Detect which cell encompasses the target text, then output its [x, y] center coordinate. 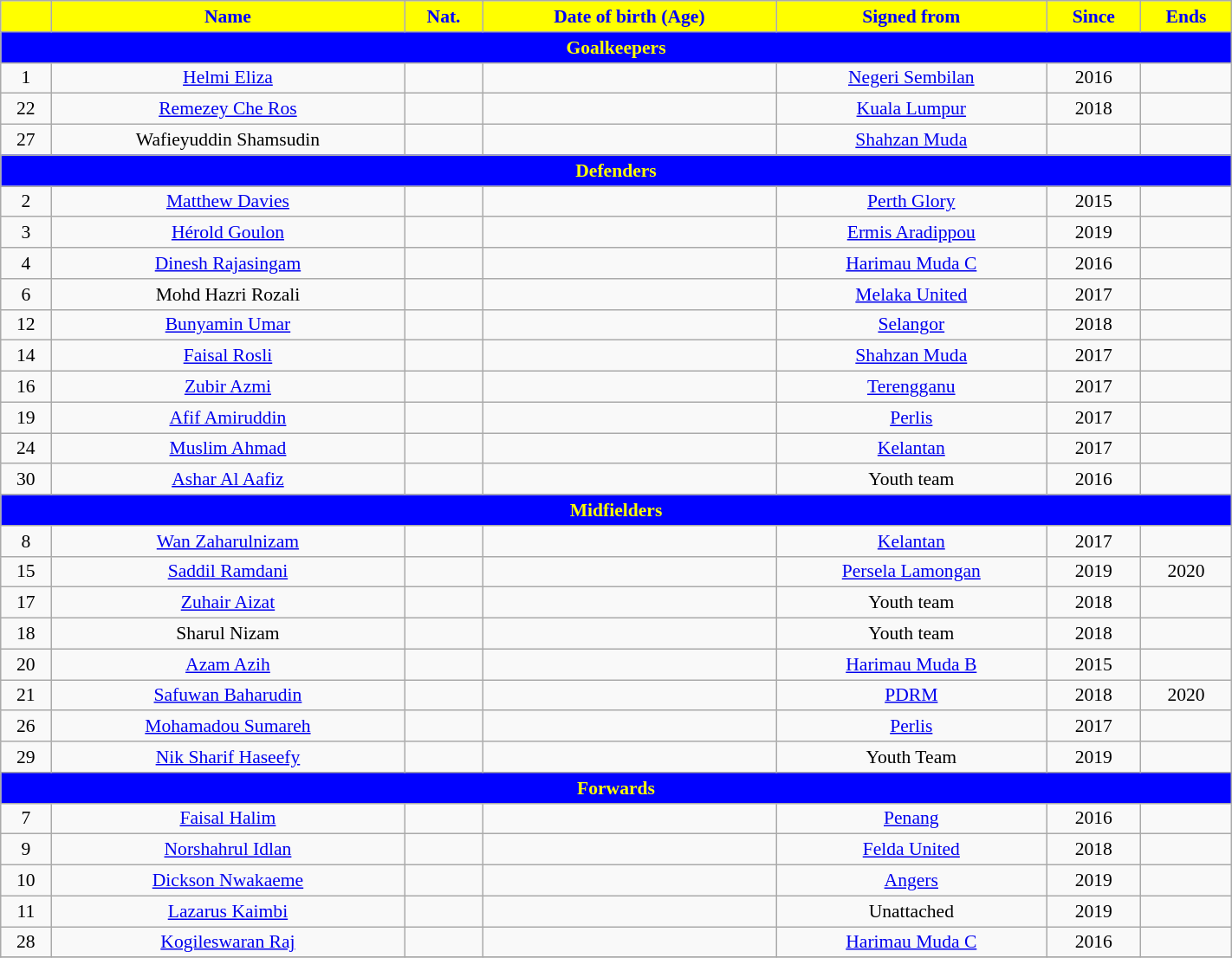
Zuhair Aizat [228, 603]
Matthew Davies [228, 202]
29 [26, 757]
28 [26, 942]
15 [26, 572]
Nik Sharif Haseefy [228, 757]
Wafieyuddin Shamsudin [228, 140]
26 [26, 727]
Negeri Sembilan [911, 78]
Norshahrul Idlan [228, 850]
10 [26, 881]
12 [26, 325]
Safuwan Baharudin [228, 696]
Forwards [616, 788]
17 [26, 603]
Kogileswaran Raj [228, 942]
24 [26, 449]
Ermis Aradippou [911, 233]
Selangor [911, 325]
18 [26, 634]
Lazarus Kaimbi [228, 911]
Faisal Halim [228, 819]
Perth Glory [911, 202]
Dickson Nwakaeme [228, 881]
PDRM [911, 696]
Zubir Azmi [228, 387]
7 [26, 819]
Defenders [616, 171]
Saddil Ramdani [228, 572]
Mohd Hazri Rozali [228, 295]
Terengganu [911, 387]
Angers [911, 881]
Youth Team [911, 757]
2 [26, 202]
Ends [1187, 16]
21 [26, 696]
22 [26, 109]
3 [26, 233]
9 [26, 850]
Bunyamin Umar [228, 325]
Hérold Goulon [228, 233]
Felda United [911, 850]
Penang [911, 819]
Signed from [911, 16]
Harimau Muda B [911, 664]
Melaka United [911, 295]
Mohamadou Sumareh [228, 727]
16 [26, 387]
11 [26, 911]
Dinesh Rajasingam [228, 263]
Nat. [444, 16]
Since [1093, 16]
Azam Azih [228, 664]
4 [26, 263]
19 [26, 418]
Unattached [911, 911]
Remezey Che Ros [228, 109]
Name [228, 16]
Faisal Rosli [228, 356]
Sharul Nizam [228, 634]
6 [26, 295]
Goalkeepers [616, 48]
Ashar Al Aafiz [228, 480]
Wan Zaharulnizam [228, 541]
8 [26, 541]
Muslim Ahmad [228, 449]
14 [26, 356]
1 [26, 78]
30 [26, 480]
Kuala Lumpur [911, 109]
20 [26, 664]
Afif Amiruddin [228, 418]
Midfielders [616, 510]
Persela Lamongan [911, 572]
27 [26, 140]
Helmi Eliza [228, 78]
Date of birth (Age) [629, 16]
